Scan for the cell matching the given text and deliver its (X, Y) coordinate at center. 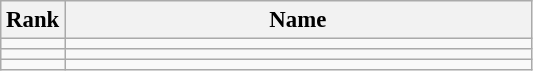
Rank (33, 20)
Name (298, 20)
